For the text-containing cell, return its midpoint in (x, y) coordinate format. 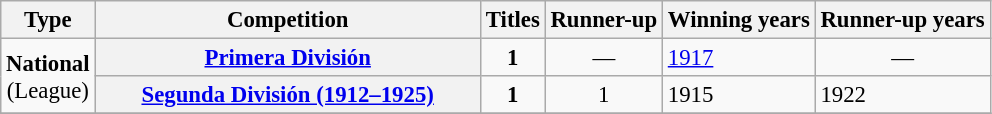
Winning years (738, 20)
Segunda División (1912–1925) (288, 95)
National(League) (48, 76)
Primera División (288, 58)
1917 (738, 58)
Titles (512, 20)
Competition (288, 20)
Runner-up (604, 20)
1922 (902, 95)
Runner-up years (902, 20)
Type (48, 20)
1915 (738, 95)
